Pinpoint the cell where the given text exists, returning its (X, Y) midpoint coordinate. 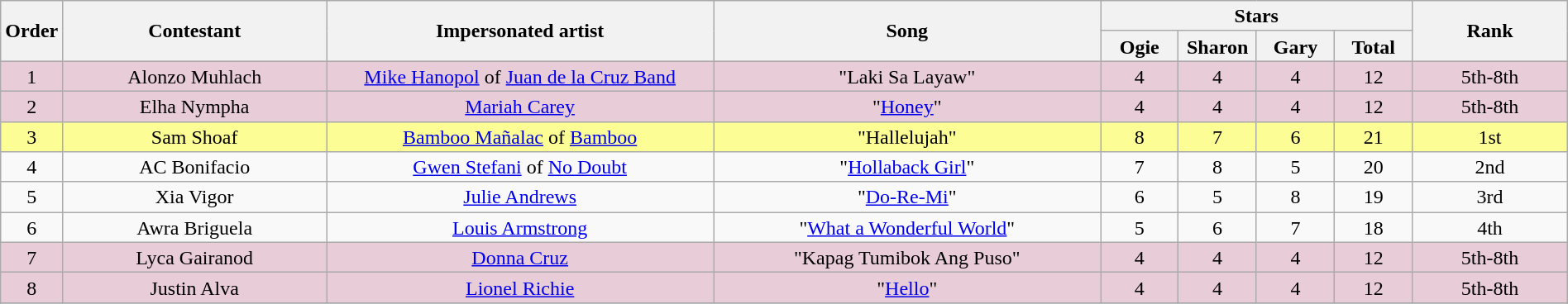
19 (1374, 197)
Mike Hanopol of Juan de la Cruz Band (520, 76)
Order (31, 31)
Mariah Carey (520, 106)
Donna Cruz (520, 258)
Louis Armstrong (520, 228)
AC Bonifacio (195, 167)
1st (1490, 137)
"Honey" (907, 106)
Contestant (195, 31)
Sharon (1217, 46)
"Laki Sa Layaw" (907, 76)
Elha Nympha (195, 106)
Song (907, 31)
"Kapag Tumibok Ang Puso" (907, 258)
1 (31, 76)
Gary (1295, 46)
Awra Briguela (195, 228)
20 (1374, 167)
2 (31, 106)
Justin Alva (195, 287)
Alonzo Muhlach (195, 76)
"Hollaback Girl" (907, 167)
"Hallelujah" (907, 137)
"Do-Re-Mi" (907, 197)
3rd (1490, 197)
Impersonated artist (520, 31)
"What a Wonderful World" (907, 228)
Xia Vigor (195, 197)
4th (1490, 228)
Sam Shoaf (195, 137)
Bamboo Mañalac of Bamboo (520, 137)
Ogie (1140, 46)
Julie Andrews (520, 197)
Gwen Stefani of No Doubt (520, 167)
Total (1374, 46)
"Hello" (907, 287)
3 (31, 137)
21 (1374, 137)
18 (1374, 228)
Lionel Richie (520, 287)
Lyca Gairanod (195, 258)
Stars (1257, 17)
2nd (1490, 167)
Rank (1490, 31)
